Find where the given text appears and provide that cell's center as (x, y) coordinate. 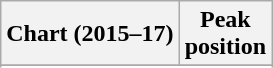
Chart (2015–17) (90, 34)
Peak position (225, 34)
